Search for the cell housing the specified text and yield its (X, Y) center coordinate. 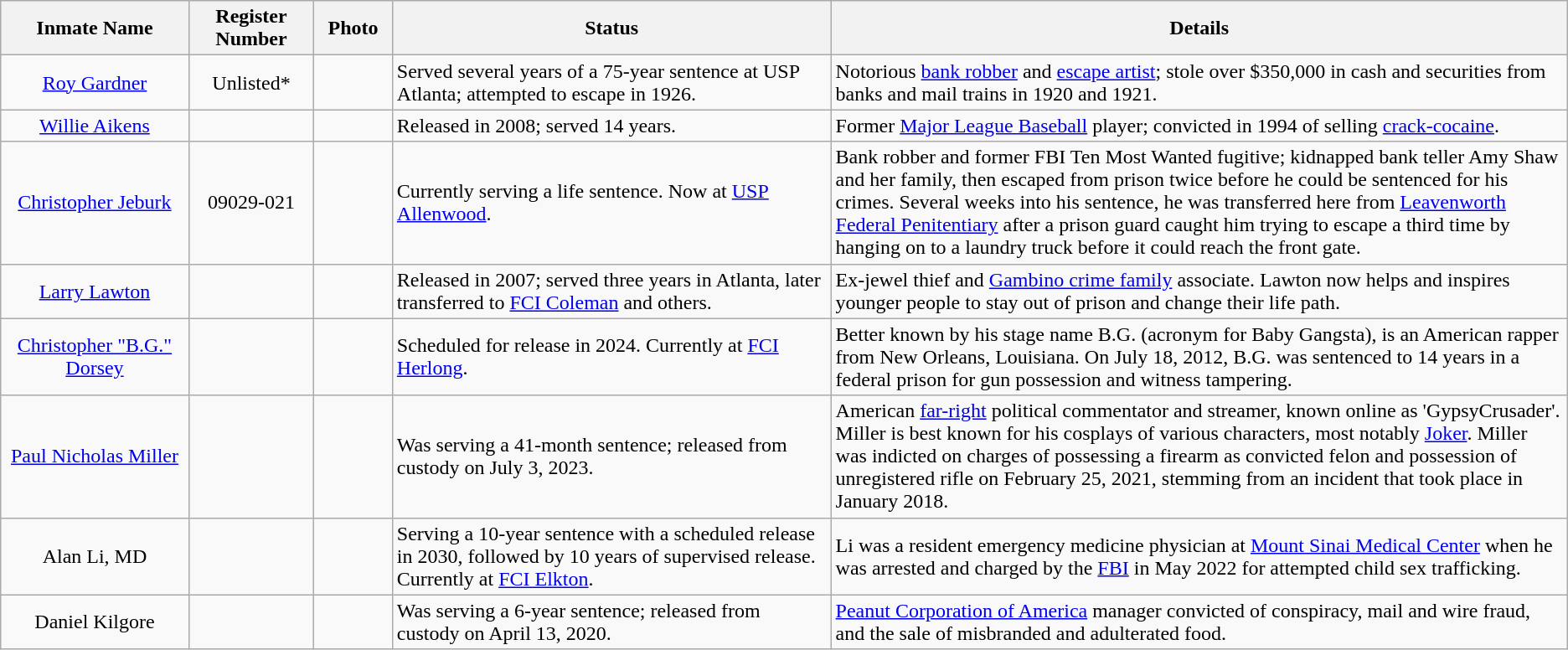
Ex-jewel thief and Gambino crime family associate. Lawton now helps and inspires younger people to stay out of prison and change their life path. (1199, 291)
Willie Aikens (95, 126)
Serving a 10-year sentence with a scheduled release in 2030, followed by 10 years of supervised release. Currently at FCI Elkton. (611, 556)
Former Major League Baseball player; convicted in 1994 of selling crack-cocaine. (1199, 126)
Currently serving a life sentence. Now at USP Allenwood. (611, 203)
Roy Gardner (95, 82)
Details (1199, 28)
Christopher Jeburk (95, 203)
Was serving a 41-month sentence; released from custody on July 3, 2023. (611, 457)
Christopher "B.G." Dorsey (95, 357)
Daniel Kilgore (95, 622)
Register Number (251, 28)
Paul Nicholas Miller (95, 457)
Notorious bank robber and escape artist; stole over $350,000 in cash and securities from banks and mail trains in 1920 and 1921. (1199, 82)
Peanut Corporation of America manager convicted of conspiracy, mail and wire fraud, and the sale of misbranded and adulterated food. (1199, 622)
Inmate Name (95, 28)
Released in 2008; served 14 years. (611, 126)
Released in 2007; served three years in Atlanta, later transferred to FCI Coleman and others. (611, 291)
Larry Lawton (95, 291)
Alan Li, MD (95, 556)
Scheduled for release in 2024. Currently at FCI Herlong. (611, 357)
Photo (353, 28)
Status (611, 28)
Served several years of a 75-year sentence at USP Atlanta; attempted to escape in 1926. (611, 82)
Was serving a 6-year sentence; released from custody on April 13, 2020. (611, 622)
Unlisted* (251, 82)
09029-021 (251, 203)
